Scan for the cell matching the given text and deliver its [x, y] coordinate at center. 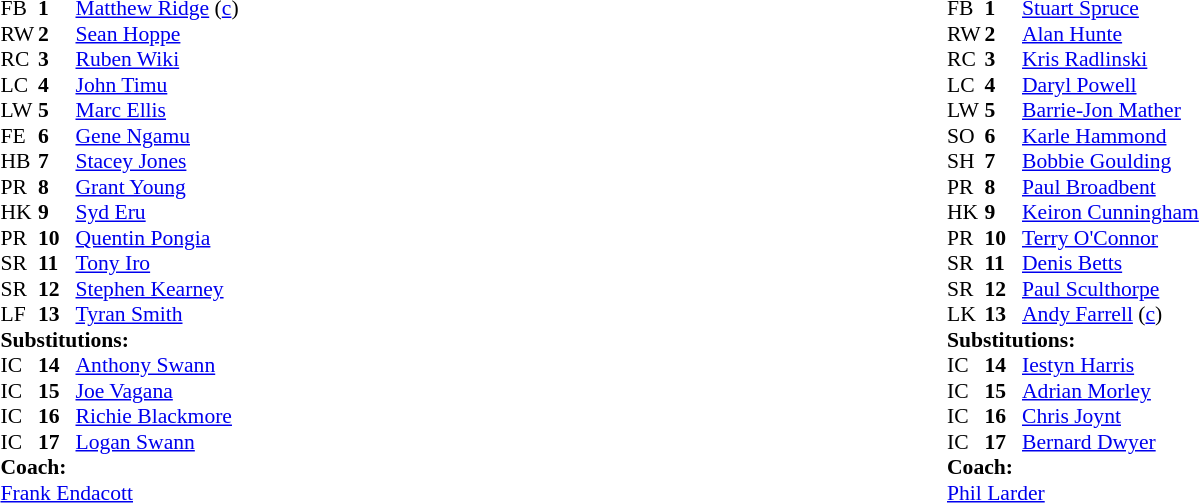
Tony Iro [158, 263]
Syd Eru [158, 213]
Marc Ellis [158, 111]
Bernard Dwyer [1110, 442]
Iestyn Harris [1110, 365]
Alan Hunte [1110, 34]
Andy Farrell (c) [1110, 315]
Grant Young [158, 187]
Ruben Wiki [158, 59]
Adrian Morley [1110, 391]
Barrie-Jon Mather [1110, 111]
HB [19, 161]
Chris Joynt [1110, 417]
Daryl Powell [1110, 85]
FE [19, 136]
SH [966, 161]
Stephen Kearney [158, 289]
Denis Betts [1110, 263]
John Timu [158, 85]
Kris Radlinski [1110, 59]
Terry O'Connor [1110, 238]
Gene Ngamu [158, 136]
Bobbie Goulding [1110, 161]
Keiron Cunningham [1110, 213]
Karle Hammond [1110, 136]
Logan Swann [158, 442]
LF [19, 315]
SO [966, 136]
Joe Vagana [158, 391]
LK [966, 315]
Anthony Swann [158, 365]
Tyran Smith [158, 315]
Richie Blackmore [158, 417]
Stacey Jones [158, 161]
Sean Hoppe [158, 34]
Quentin Pongia [158, 238]
Paul Broadbent [1110, 187]
Paul Sculthorpe [1110, 289]
